Provide the [X, Y] coordinate of the cell's center where the given text is located.  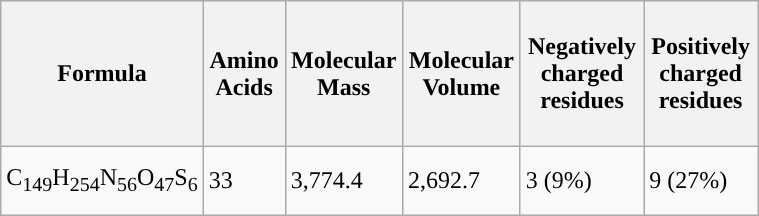
Molecular Mass [344, 74]
3 (9%) [582, 181]
Molecular Volume [461, 74]
Amino Acids [244, 74]
Negatively charged residues [582, 74]
2,692.7 [461, 181]
Formula [102, 74]
33 [244, 181]
Positively charged residues [701, 74]
C149H254N56O47S6 [102, 181]
9 (27%) [701, 181]
3,774.4 [344, 181]
